Return the [x, y] coordinate for the center point of the cell that contains the specified text.  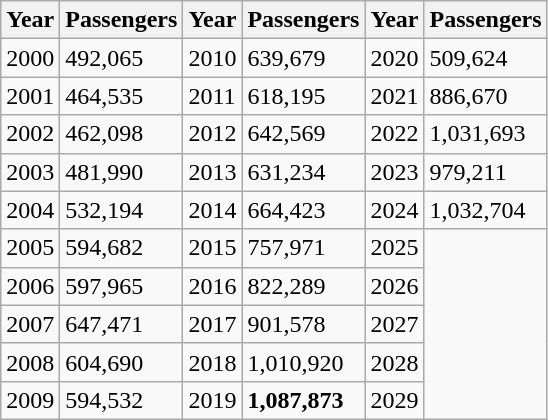
2014 [212, 210]
2026 [394, 286]
509,624 [486, 58]
1,010,920 [304, 362]
2012 [212, 134]
822,289 [304, 286]
492,065 [122, 58]
618,195 [304, 96]
2028 [394, 362]
2020 [394, 58]
631,234 [304, 172]
1,031,693 [486, 134]
1,032,704 [486, 210]
604,690 [122, 362]
462,098 [122, 134]
532,194 [122, 210]
886,670 [486, 96]
2017 [212, 324]
2005 [30, 248]
594,682 [122, 248]
639,679 [304, 58]
2029 [394, 400]
2007 [30, 324]
2009 [30, 400]
2016 [212, 286]
2003 [30, 172]
2013 [212, 172]
1,087,873 [304, 400]
757,971 [304, 248]
2025 [394, 248]
2022 [394, 134]
464,535 [122, 96]
2002 [30, 134]
642,569 [304, 134]
2010 [212, 58]
2024 [394, 210]
594,532 [122, 400]
2011 [212, 96]
2018 [212, 362]
664,423 [304, 210]
2004 [30, 210]
2023 [394, 172]
597,965 [122, 286]
2021 [394, 96]
2001 [30, 96]
2019 [212, 400]
2015 [212, 248]
2027 [394, 324]
901,578 [304, 324]
647,471 [122, 324]
2008 [30, 362]
481,990 [122, 172]
2000 [30, 58]
979,211 [486, 172]
2006 [30, 286]
